Identify which cell holds the provided text, then report its [X, Y] central coordinate. 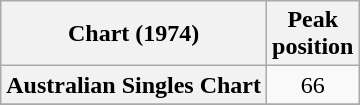
Australian Singles Chart [134, 85]
Chart (1974) [134, 34]
Peakposition [313, 34]
66 [313, 85]
